Determine the [X, Y] coordinate at the center of the cell enclosing the given text.  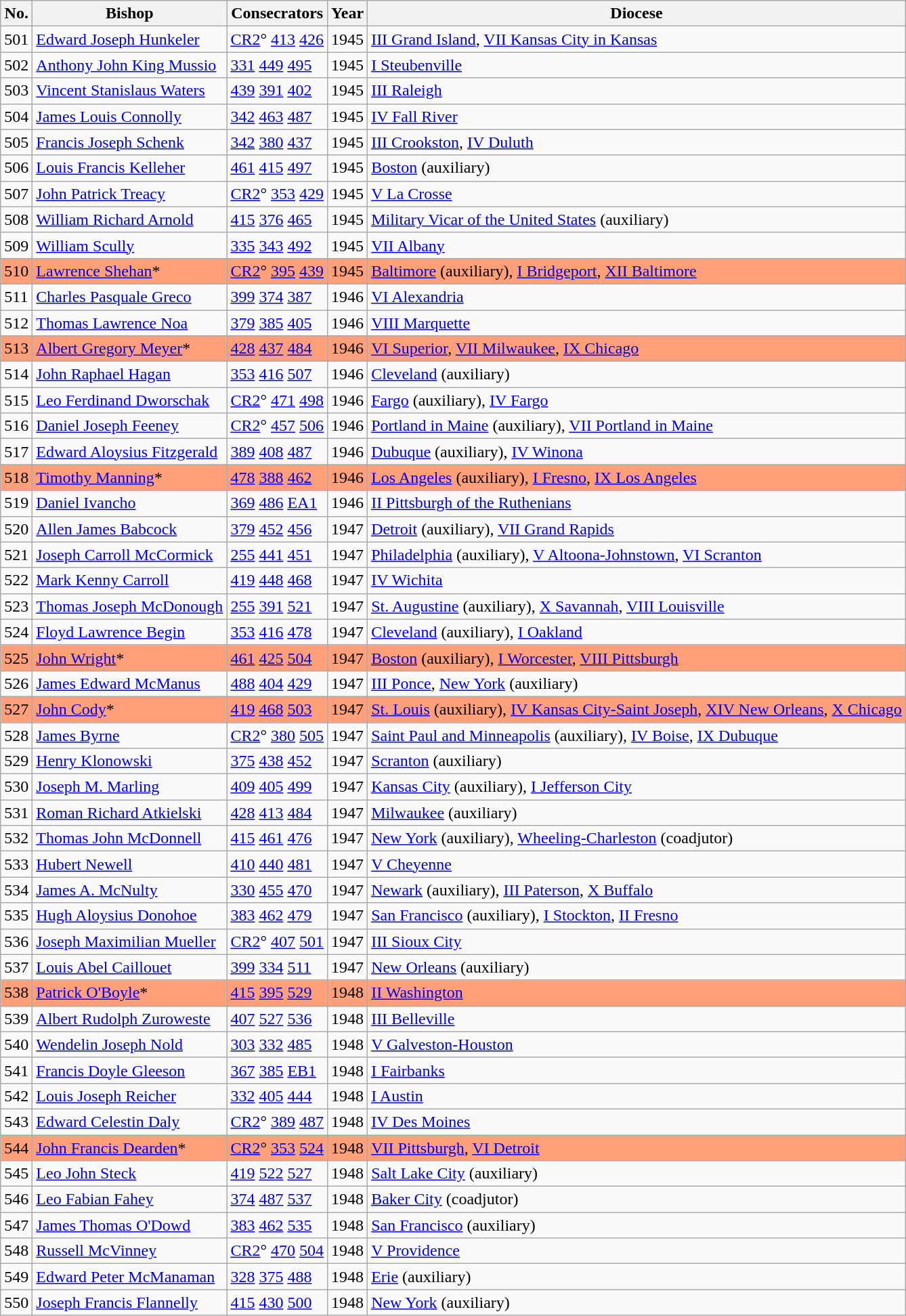
CR2° 407 501 [278, 941]
379 385 405 [278, 323]
546 [16, 1200]
519 [16, 503]
III Crookston, IV Duluth [637, 142]
Milwaukee (auxiliary) [637, 813]
511 [16, 297]
535 [16, 916]
533 [16, 864]
Henry Klonowski [130, 761]
461 425 504 [278, 658]
415 376 465 [278, 219]
William Richard Arnold [130, 219]
Thomas John McDonnell [130, 839]
510 [16, 271]
Philadelphia (auxiliary), V Altoona-Johnstown, VI Scranton [637, 555]
Joseph Maximilian Mueller [130, 941]
Detroit (auxiliary), VII Grand Rapids [637, 529]
Joseph Carroll McCormick [130, 555]
Diocese [637, 14]
III Grand Island, VII Kansas City in Kansas [637, 39]
V La Crosse [637, 194]
507 [16, 194]
488 404 429 [278, 683]
James Louis Connolly [130, 116]
506 [16, 168]
Anthony John King Mussio [130, 65]
Timothy Manning* [130, 477]
415 395 529 [278, 993]
Military Vicar of the United States (auxiliary) [637, 219]
Daniel Joseph Feeney [130, 426]
San Francisco (auxiliary), I Stockton, II Fresno [637, 916]
542 [16, 1096]
545 [16, 1174]
VIII Marquette [637, 323]
478 388 462 [278, 477]
Leo Fabian Fahey [130, 1200]
547 [16, 1225]
CR2° 470 504 [278, 1251]
330 455 470 [278, 890]
Roman Richard Atkielski [130, 813]
543 [16, 1122]
Kansas City (auxiliary), I Jefferson City [637, 787]
Hubert Newell [130, 864]
John Raphael Hagan [130, 375]
503 [16, 91]
CR2° 395 439 [278, 271]
V Galveston-Houston [637, 1044]
Albert Rudolph Zuroweste [130, 1019]
V Providence [637, 1251]
335 343 492 [278, 245]
Hugh Aloysius Donohoe [130, 916]
II Pittsburgh of the Ruthenians [637, 503]
516 [16, 426]
III Ponce, New York (auxiliary) [637, 683]
540 [16, 1044]
III Sioux City [637, 941]
Edward Joseph Hunkeler [130, 39]
James Byrne [130, 735]
501 [16, 39]
410 440 481 [278, 864]
527 [16, 709]
New Orleans (auxiliary) [637, 967]
CR2° 471 498 [278, 400]
Baltimore (auxiliary), I Bridgeport, XII Baltimore [637, 271]
342 463 487 [278, 116]
409 405 499 [278, 787]
Louis Abel Caillouet [130, 967]
505 [16, 142]
Portland in Maine (auxiliary), VII Portland in Maine [637, 426]
536 [16, 941]
520 [16, 529]
Salt Lake City (auxiliary) [637, 1174]
399 374 387 [278, 297]
531 [16, 813]
539 [16, 1019]
399 334 511 [278, 967]
375 438 452 [278, 761]
532 [16, 839]
Saint Paul and Minneapolis (auxiliary), IV Boise, IX Dubuque [637, 735]
Cleveland (auxiliary) [637, 375]
379 452 456 [278, 529]
No. [16, 14]
419 448 468 [278, 580]
CR2° 353 429 [278, 194]
Russell McVinney [130, 1251]
Thomas Lawrence Noa [130, 323]
I Fairbanks [637, 1070]
Allen James Babcock [130, 529]
Louis Joseph Reicher [130, 1096]
529 [16, 761]
523 [16, 606]
255 441 451 [278, 555]
374 487 537 [278, 1200]
415 430 500 [278, 1302]
415 461 476 [278, 839]
528 [16, 735]
461 415 497 [278, 168]
James A. McNulty [130, 890]
522 [16, 580]
538 [16, 993]
Leo Ferdinand Dworschak [130, 400]
383 462 535 [278, 1225]
John Cody* [130, 709]
Dubuque (auxiliary), IV Winona [637, 452]
512 [16, 323]
331 449 495 [278, 65]
St. Augustine (auxiliary), X Savannah, VIII Louisville [637, 606]
525 [16, 658]
303 332 485 [278, 1044]
William Scully [130, 245]
508 [16, 219]
383 462 479 [278, 916]
255 391 521 [278, 606]
IV Wichita [637, 580]
Cleveland (auxiliary), I Oakland [637, 632]
V Cheyenne [637, 864]
530 [16, 787]
407 527 536 [278, 1019]
James Thomas O'Dowd [130, 1225]
Boston (auxiliary) [637, 168]
Lawrence Shehan* [130, 271]
St. Louis (auxiliary), IV Kansas City-Saint Joseph, XIV New Orleans, X Chicago [637, 709]
I Austin [637, 1096]
353 416 507 [278, 375]
515 [16, 400]
IV Fall River [637, 116]
Fargo (auxiliary), IV Fargo [637, 400]
II Washington [637, 993]
Newark (auxiliary), III Paterson, X Buffalo [637, 890]
353 416 478 [278, 632]
Joseph Francis Flannelly [130, 1302]
514 [16, 375]
John Francis Dearden* [130, 1148]
342 380 437 [278, 142]
VII Pittsburgh, VI Detroit [637, 1148]
Charles Pasquale Greco [130, 297]
541 [16, 1070]
549 [16, 1277]
367 385 EB1 [278, 1070]
John Wright* [130, 658]
I Steubenville [637, 65]
504 [16, 116]
428 437 484 [278, 349]
419 468 503 [278, 709]
513 [16, 349]
III Belleville [637, 1019]
John Patrick Treacy [130, 194]
IV Des Moines [637, 1122]
537 [16, 967]
509 [16, 245]
Francis Joseph Schenk [130, 142]
Boston (auxiliary), I Worcester, VIII Pittsburgh [637, 658]
Louis Francis Kelleher [130, 168]
524 [16, 632]
Patrick O'Boyle* [130, 993]
Edward Aloysius Fitzgerald [130, 452]
CR2° 457 506 [278, 426]
CR2° 353 524 [278, 1148]
502 [16, 65]
419 522 527 [278, 1174]
New York (auxiliary), Wheeling-Charleston (coadjutor) [637, 839]
Vincent Stanislaus Waters [130, 91]
369 486 EA1 [278, 503]
Edward Peter McManaman [130, 1277]
CR2° 413 426 [278, 39]
Wendelin Joseph Nold [130, 1044]
Edward Celestin Daly [130, 1122]
548 [16, 1251]
Baker City (coadjutor) [637, 1200]
526 [16, 683]
Mark Kenny Carroll [130, 580]
Daniel Ivancho [130, 503]
Thomas Joseph McDonough [130, 606]
439 391 402 [278, 91]
Scranton (auxiliary) [637, 761]
VII Albany [637, 245]
Joseph M. Marling [130, 787]
Bishop [130, 14]
328 375 488 [278, 1277]
III Raleigh [637, 91]
Los Angeles (auxiliary), I Fresno, IX Los Angeles [637, 477]
518 [16, 477]
544 [16, 1148]
389 408 487 [278, 452]
521 [16, 555]
Consecrators [278, 14]
Year [348, 14]
332 405 444 [278, 1096]
James Edward McManus [130, 683]
428 413 484 [278, 813]
534 [16, 890]
Albert Gregory Meyer* [130, 349]
CR2° 389 487 [278, 1122]
CR2° 380 505 [278, 735]
San Francisco (auxiliary) [637, 1225]
550 [16, 1302]
Leo John Steck [130, 1174]
Francis Doyle Gleeson [130, 1070]
517 [16, 452]
VI Superior, VII Milwaukee, IX Chicago [637, 349]
VI Alexandria [637, 297]
Erie (auxiliary) [637, 1277]
Floyd Lawrence Begin [130, 632]
New York (auxiliary) [637, 1302]
